Identify which cell holds the provided text, then report its (x, y) central coordinate. 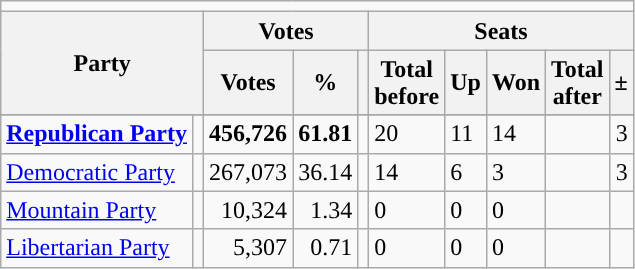
± (621, 82)
Libertarian Party (97, 248)
Party (102, 64)
36.14 (326, 172)
Totalafter (578, 82)
Seats (502, 31)
Up (466, 82)
1.34 (326, 210)
5,307 (248, 248)
11 (466, 134)
Totalbefore (407, 82)
267,073 (248, 172)
6 (466, 172)
Democratic Party (97, 172)
456,726 (248, 134)
Republican Party (97, 134)
10,324 (248, 210)
% (326, 82)
61.81 (326, 134)
0.71 (326, 248)
Mountain Party (97, 210)
Won (516, 82)
20 (407, 134)
